Capture the cell that displays the provided text and extract its [X, Y] central coordinate. 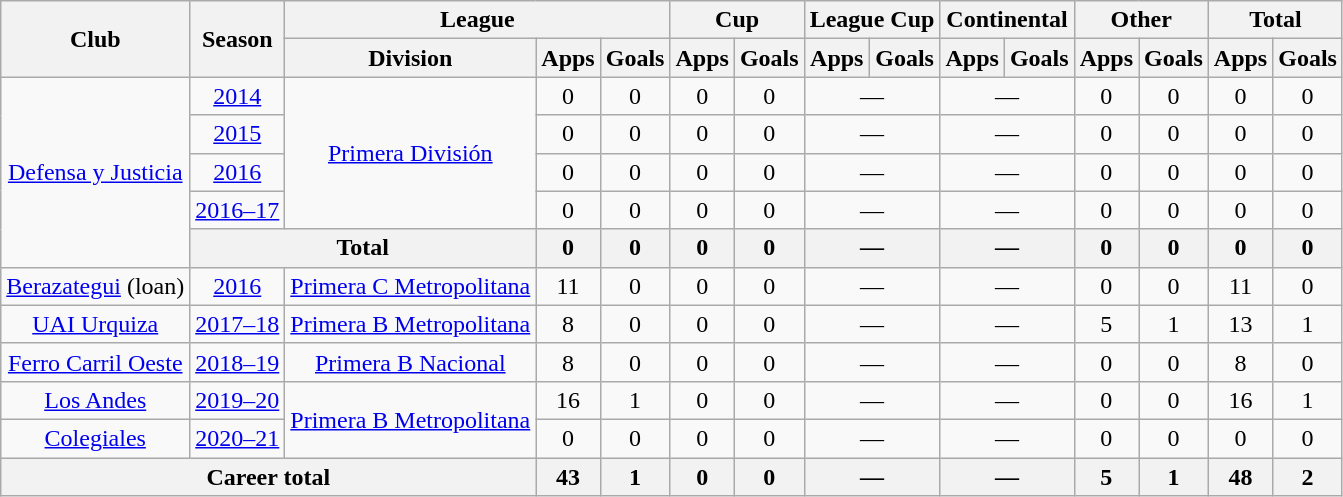
13 [1240, 324]
2015 [238, 134]
2017–18 [238, 324]
2020–21 [238, 438]
Division [410, 58]
Primera División [410, 153]
Defensa y Justicia [96, 172]
Colegiales [96, 438]
League Cup [872, 20]
Continental [1007, 20]
Other [1141, 20]
Ferro Carril Oeste [96, 362]
2 [1308, 477]
48 [1240, 477]
2019–20 [238, 400]
2016–17 [238, 210]
Club [96, 39]
2014 [238, 96]
Berazategui (loan) [96, 286]
UAI Urquiza [96, 324]
Cup [737, 20]
Los Andes [96, 400]
League [478, 20]
2018–19 [238, 362]
Career total [268, 477]
Primera B Nacional [410, 362]
43 [568, 477]
Primera C Metropolitana [410, 286]
Season [238, 39]
